Capture the cell that displays the provided text and extract its (x, y) central coordinate. 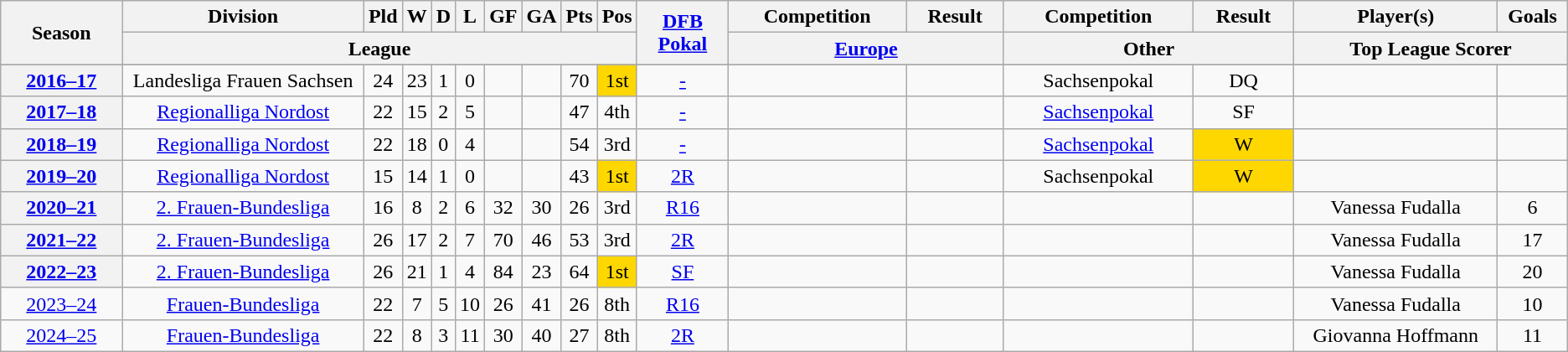
Top League Scorer (1431, 49)
Pld (383, 17)
Goals (1533, 17)
16 (383, 208)
14 (417, 176)
L (471, 17)
2019–20 (62, 176)
Season (62, 33)
54 (580, 144)
GA (541, 17)
20 (1533, 272)
DFB Pokal (682, 33)
Player(s) (1395, 17)
84 (503, 272)
Landesliga Frauen Sachsen (243, 80)
24 (383, 80)
46 (541, 240)
2022–23 (62, 272)
40 (541, 335)
Other (1148, 49)
32 (503, 208)
2016–17 (62, 80)
47 (580, 112)
64 (580, 272)
41 (541, 303)
27 (580, 335)
2018–19 (62, 144)
18 (417, 144)
League (379, 49)
DQ (1243, 80)
2021–22 (62, 240)
D (443, 17)
2017–18 (62, 112)
Giovanna Hoffmann (1395, 335)
GF (503, 17)
Pos (616, 17)
2023–24 (62, 303)
Europe (866, 49)
Pts (580, 17)
43 (580, 176)
Division (243, 17)
3 (443, 335)
53 (580, 240)
2024–25 (62, 335)
21 (417, 272)
4th (616, 112)
2020–21 (62, 208)
